Extract the (X, Y) coordinate from the center of the cell holding the provided text.  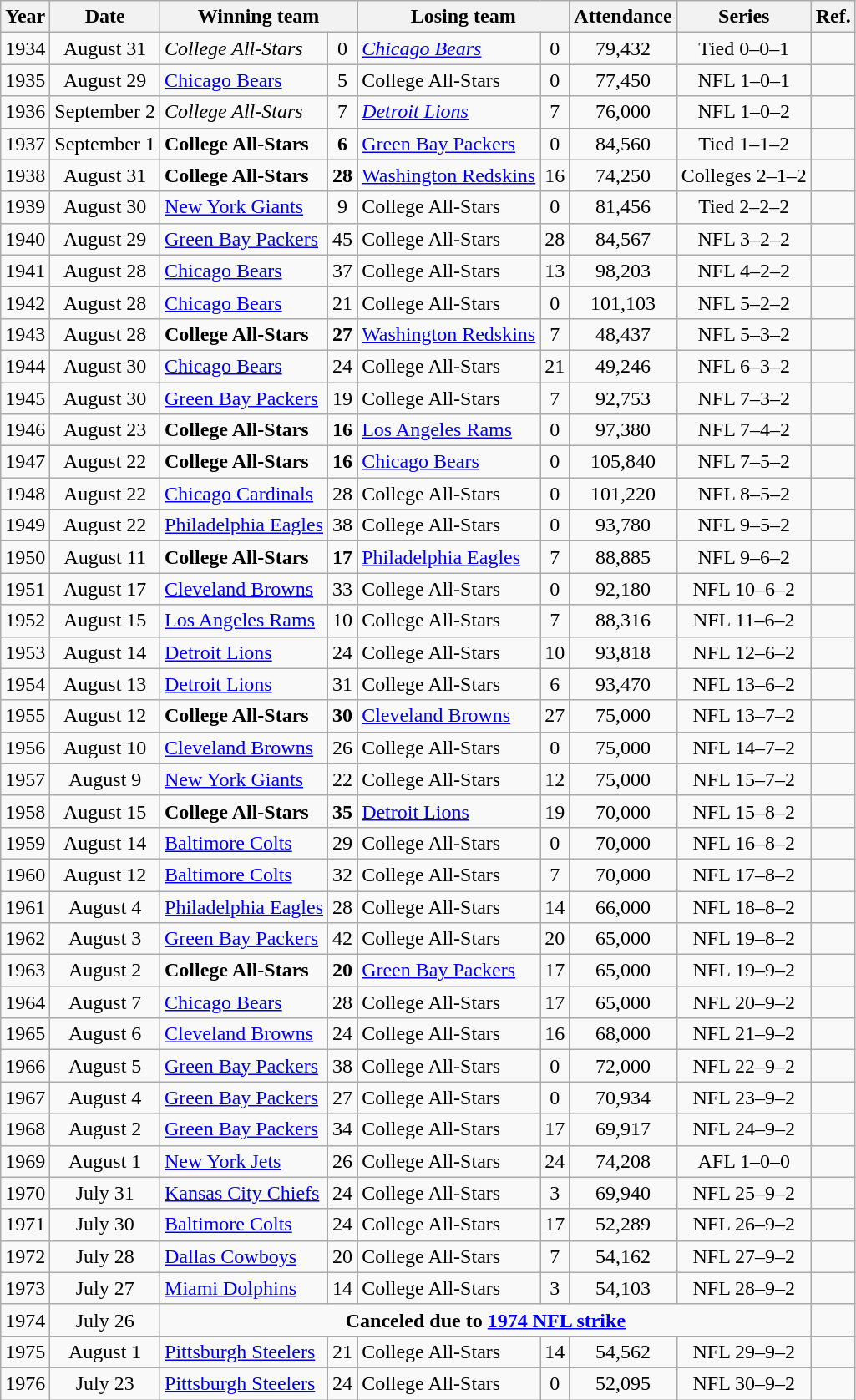
NFL 20–9–2 (743, 1002)
NFL 23–9–2 (743, 1098)
1970 (25, 1193)
Canceled due to 1974 NFL strike (486, 1320)
July 31 (105, 1193)
84,567 (623, 239)
NFL 19–8–2 (743, 939)
1968 (25, 1129)
1940 (25, 239)
August 3 (105, 939)
NFL 7–4–2 (743, 430)
Year (25, 17)
NFL 8–5–2 (743, 494)
September 1 (105, 144)
Dallas Cowboys (244, 1256)
1953 (25, 652)
1938 (25, 175)
35 (342, 811)
NFL 3–2–2 (743, 239)
July 23 (105, 1383)
30 (342, 716)
1935 (25, 80)
1957 (25, 779)
NFL 13–7–2 (743, 716)
NFL 15–8–2 (743, 811)
NFL 28–9–2 (743, 1288)
1941 (25, 271)
1965 (25, 1034)
1949 (25, 525)
1975 (25, 1352)
1976 (25, 1383)
New York Jets (244, 1161)
70,934 (623, 1098)
74,250 (623, 175)
Attendance (623, 17)
68,000 (623, 1034)
1952 (25, 621)
Colleges 2–1–2 (743, 175)
Kansas City Chiefs (244, 1193)
34 (342, 1129)
22 (342, 779)
97,380 (623, 430)
July 26 (105, 1320)
Chicago Cardinals (244, 494)
31 (342, 684)
July 30 (105, 1225)
1956 (25, 748)
1944 (25, 366)
August 11 (105, 557)
1947 (25, 462)
1954 (25, 684)
77,450 (623, 80)
1972 (25, 1256)
Date (105, 17)
1946 (25, 430)
88,885 (623, 557)
NFL 25–9–2 (743, 1193)
1937 (25, 144)
NFL 18–8–2 (743, 906)
74,208 (623, 1161)
August 10 (105, 748)
1959 (25, 843)
12 (555, 779)
1973 (25, 1288)
NFL 22–9–2 (743, 1066)
1943 (25, 334)
September 2 (105, 112)
92,753 (623, 398)
1955 (25, 716)
Winning team (259, 17)
5 (342, 80)
NFL 1–0–1 (743, 80)
NFL 11–6–2 (743, 621)
August 23 (105, 430)
1974 (25, 1320)
1963 (25, 971)
93,470 (623, 684)
101,220 (623, 494)
92,180 (623, 589)
NFL 9–5–2 (743, 525)
1951 (25, 589)
NFL 26–9–2 (743, 1225)
NFL 5–3–2 (743, 334)
Tied 0–0–1 (743, 48)
1948 (25, 494)
1939 (25, 207)
29 (342, 843)
1967 (25, 1098)
1964 (25, 1002)
NFL 13–6–2 (743, 684)
52,095 (623, 1383)
101,103 (623, 302)
NFL 7–3–2 (743, 398)
NFL 5–2–2 (743, 302)
32 (342, 875)
NFL 1–0–2 (743, 112)
52,289 (623, 1225)
Ref. (833, 17)
NFL 10–6–2 (743, 589)
NFL 6–3–2 (743, 366)
Tied 2–2–2 (743, 207)
1960 (25, 875)
July 28 (105, 1256)
1934 (25, 48)
84,560 (623, 144)
66,000 (623, 906)
Losing team (463, 17)
NFL 27–9–2 (743, 1256)
Miami Dolphins (244, 1288)
NFL 30–9–2 (743, 1383)
93,818 (623, 652)
81,456 (623, 207)
NFL 14–7–2 (743, 748)
79,432 (623, 48)
49,246 (623, 366)
August 13 (105, 684)
33 (342, 589)
69,917 (623, 1129)
1950 (25, 557)
August 17 (105, 589)
45 (342, 239)
AFL 1–0–0 (743, 1161)
1969 (25, 1161)
1936 (25, 112)
105,840 (623, 462)
August 5 (105, 1066)
NFL 7–5–2 (743, 462)
54,162 (623, 1256)
1966 (25, 1066)
NFL 21–9–2 (743, 1034)
1961 (25, 906)
69,940 (623, 1193)
NFL 17–8–2 (743, 875)
NFL 9–6–2 (743, 557)
54,103 (623, 1288)
August 9 (105, 779)
NFL 4–2–2 (743, 271)
76,000 (623, 112)
NFL 19–9–2 (743, 971)
1962 (25, 939)
1971 (25, 1225)
Series (743, 17)
37 (342, 271)
Tied 1–1–2 (743, 144)
NFL 29–9–2 (743, 1352)
1945 (25, 398)
54,562 (623, 1352)
NFL 12–6–2 (743, 652)
NFL 16–8–2 (743, 843)
August 7 (105, 1002)
72,000 (623, 1066)
1958 (25, 811)
93,780 (623, 525)
August 6 (105, 1034)
July 27 (105, 1288)
13 (555, 271)
48,437 (623, 334)
1942 (25, 302)
88,316 (623, 621)
NFL 24–9–2 (743, 1129)
NFL 15–7–2 (743, 779)
42 (342, 939)
98,203 (623, 271)
9 (342, 207)
